Output the (x, y) coordinate of the center of the cell containing the given text.  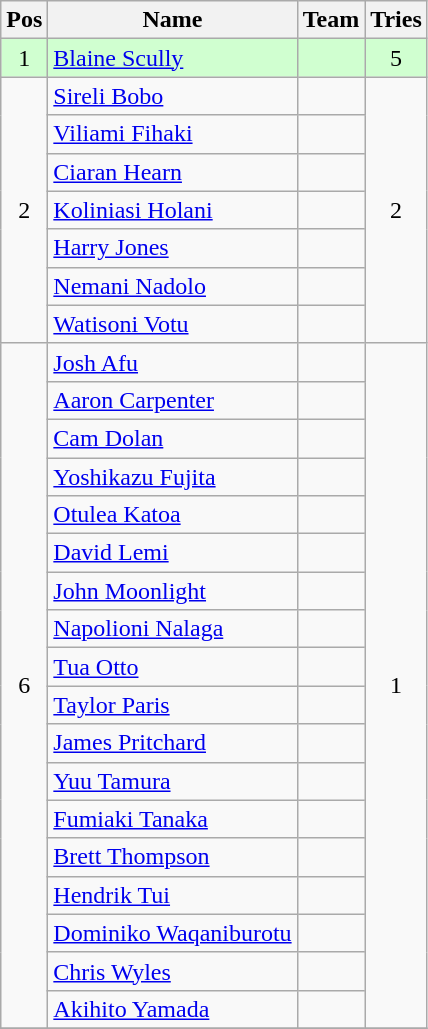
Name (172, 20)
Taylor Paris (172, 705)
Tries (396, 20)
Pos (24, 20)
Harry Jones (172, 248)
Viliami Fihaki (172, 134)
Dominiko Waqaniburotu (172, 933)
Akihito Yamada (172, 1009)
Napolioni Nalaga (172, 629)
Yuu Tamura (172, 781)
5 (396, 58)
Hendrik Tui (172, 895)
David Lemi (172, 553)
6 (24, 686)
Josh Afu (172, 362)
James Pritchard (172, 743)
Koliniasi Holani (172, 210)
Cam Dolan (172, 438)
Chris Wyles (172, 971)
Tua Otto (172, 667)
Team (331, 20)
Nemani Nadolo (172, 286)
Yoshikazu Fujita (172, 477)
Blaine Scully (172, 58)
Otulea Katoa (172, 515)
Ciaran Hearn (172, 172)
Fumiaki Tanaka (172, 819)
Sireli Bobo (172, 96)
Brett Thompson (172, 857)
Aaron Carpenter (172, 400)
Watisoni Votu (172, 324)
John Moonlight (172, 591)
